Capture the cell that displays the provided text and extract its [x, y] central coordinate. 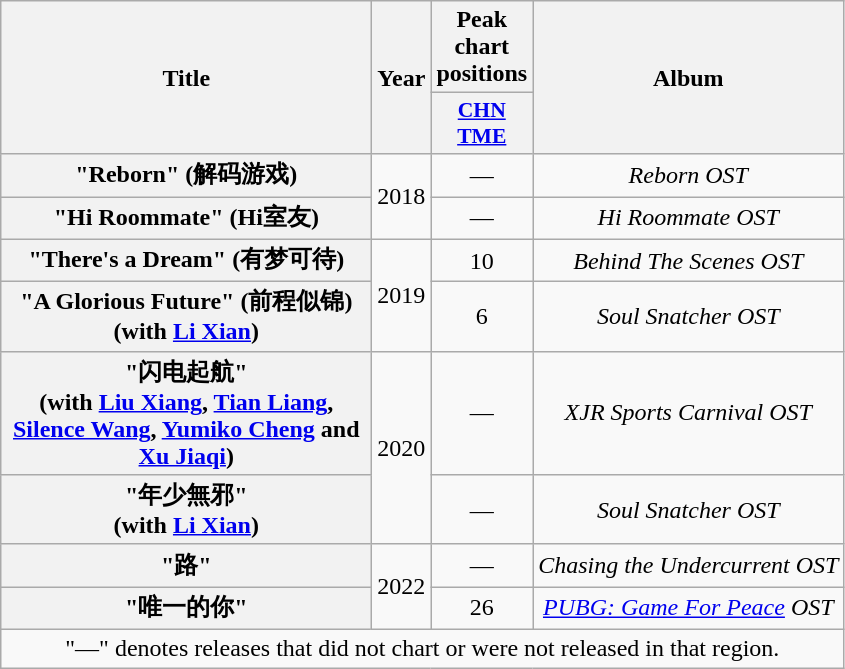
Behind The Scenes OST [688, 260]
XJR Sports Carnival OST [688, 413]
"唯一的你" [186, 608]
"A Glorious Future" (前程似锦) (with Li Xian) [186, 317]
10 [482, 260]
2018 [402, 196]
"路" [186, 566]
Hi Roommate OST [688, 218]
Album [688, 78]
6 [482, 317]
Reborn OST [688, 176]
"闪电起航"(with Liu Xiang, Tian Liang, Silence Wang, Yumiko Cheng and Xu Jiaqi) [186, 413]
CHN TME [482, 124]
"Reborn" (解码游戏) [186, 176]
"年少無邪"(with Li Xian) [186, 510]
2022 [402, 586]
Year [402, 78]
"There's a Dream" (有梦可待) [186, 260]
Chasing the Undercurrent OST [688, 566]
"—" denotes releases that did not chart or were not released in that region. [422, 648]
Peak chart positions [482, 47]
2020 [402, 448]
"Hi Roommate" (Hi室友) [186, 218]
2019 [402, 295]
26 [482, 608]
PUBG: Game For Peace OST [688, 608]
Title [186, 78]
